Detect which cell encompasses the target text, then output its (x, y) center coordinate. 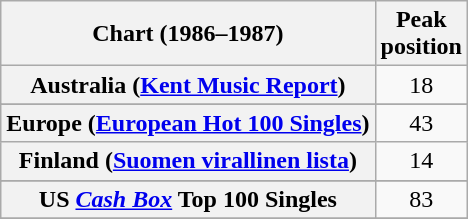
Peakposition (421, 34)
83 (421, 199)
18 (421, 85)
US Cash Box Top 100 Singles (188, 199)
Chart (1986–1987) (188, 34)
43 (421, 123)
14 (421, 161)
Europe (European Hot 100 Singles) (188, 123)
Australia (Kent Music Report) (188, 85)
Finland (Suomen virallinen lista) (188, 161)
